For the text-containing cell, return its midpoint in (X, Y) coordinate format. 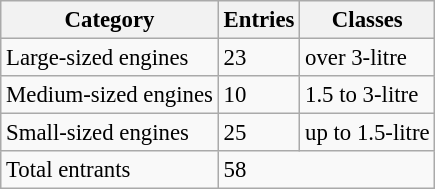
Large-sized engines (110, 58)
Total entrants (110, 170)
Entries (258, 20)
25 (258, 133)
10 (258, 95)
58 (326, 170)
Small-sized engines (110, 133)
23 (258, 58)
Classes (368, 20)
up to 1.5-litre (368, 133)
1.5 to 3-litre (368, 95)
over 3-litre (368, 58)
Medium-sized engines (110, 95)
Category (110, 20)
